Output the [x, y] coordinate of the center of the cell containing the given text.  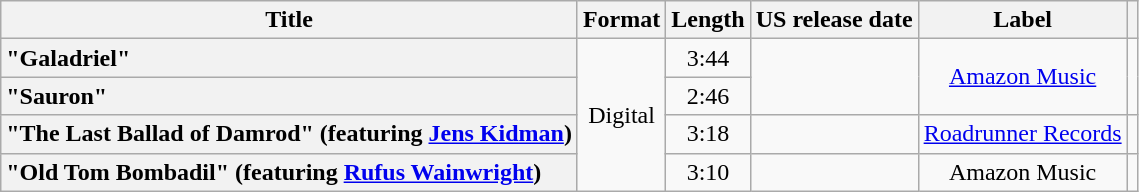
"The Last Ballad of Damrod" (featuring Jens Kidman) [290, 134]
3:10 [708, 172]
Title [290, 20]
Roadrunner Records [1022, 134]
"Sauron" [290, 96]
Length [708, 20]
"Old Tom Bombadil" (featuring Rufus Wainwright) [290, 172]
Format [621, 20]
3:44 [708, 58]
Label [1022, 20]
Digital [621, 115]
US release date [834, 20]
"Galadriel" [290, 58]
3:18 [708, 134]
2:46 [708, 96]
